Search for the cell housing the specified text and yield its (X, Y) center coordinate. 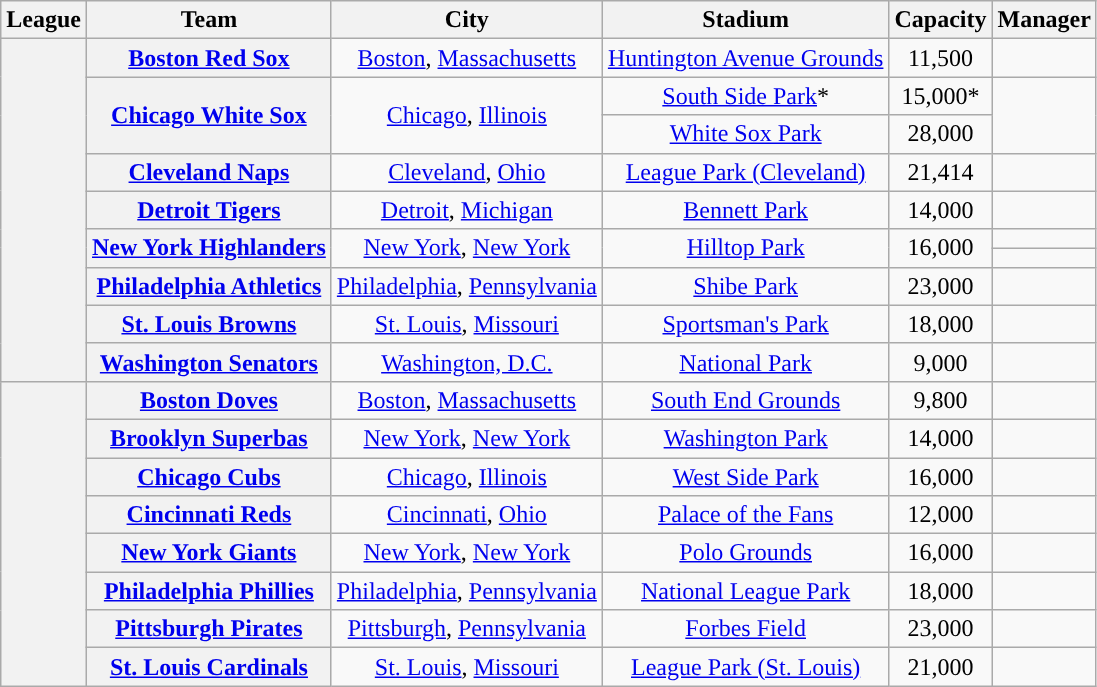
Detroit Tigers (208, 210)
Pittsburgh Pirates (208, 629)
Cleveland Naps (208, 172)
Detroit, Michigan (466, 210)
Boston Doves (208, 400)
Philadelphia Athletics (208, 286)
Chicago White Sox (208, 115)
21,414 (940, 172)
St. Louis Cardinals (208, 667)
Huntington Avenue Grounds (746, 58)
Washington Senators (208, 362)
Palace of the Fans (746, 515)
Hilltop Park (746, 248)
League (44, 20)
Sportsman's Park (746, 324)
Brooklyn Superbas (208, 438)
Bennett Park (746, 210)
League Park (Cleveland) (746, 172)
15,000* (940, 96)
Cleveland, Ohio (466, 172)
9,800 (940, 400)
Polo Grounds (746, 553)
New York Highlanders (208, 248)
Washington, D.C. (466, 362)
Philadelphia Phillies (208, 591)
South Side Park* (746, 96)
Cincinnati, Ohio (466, 515)
Boston Red Sox (208, 58)
9,000 (940, 362)
West Side Park (746, 477)
New York Giants (208, 553)
Team (208, 20)
12,000 (940, 515)
South End Grounds (746, 400)
Stadium (746, 20)
Shibe Park (746, 286)
28,000 (940, 134)
White Sox Park (746, 134)
St. Louis Browns (208, 324)
Forbes Field (746, 629)
Washington Park (746, 438)
National Park (746, 362)
11,500 (940, 58)
Pittsburgh, Pennsylvania (466, 629)
Manager (1044, 20)
21,000 (940, 667)
League Park (St. Louis) (746, 667)
National League Park (746, 591)
Cincinnati Reds (208, 515)
Chicago Cubs (208, 477)
Capacity (940, 20)
City (466, 20)
